Return [x, y] of the center of cell containing provided text 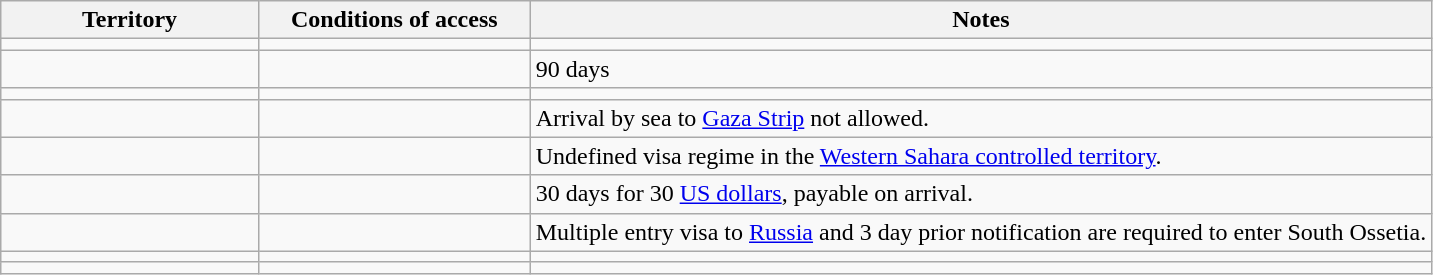
Arrival by sea to Gaza Strip not allowed. [981, 118]
Notes [981, 20]
Undefined visa regime in the Western Sahara controlled territory. [981, 156]
Multiple entry visa to Russia and 3 day prior notification are required to enter South Ossetia. [981, 232]
90 days [981, 69]
30 days for 30 US dollars, payable on arrival. [981, 194]
Conditions of access [394, 20]
Territory [130, 20]
